Capture the cell that displays the provided text and extract its (X, Y) central coordinate. 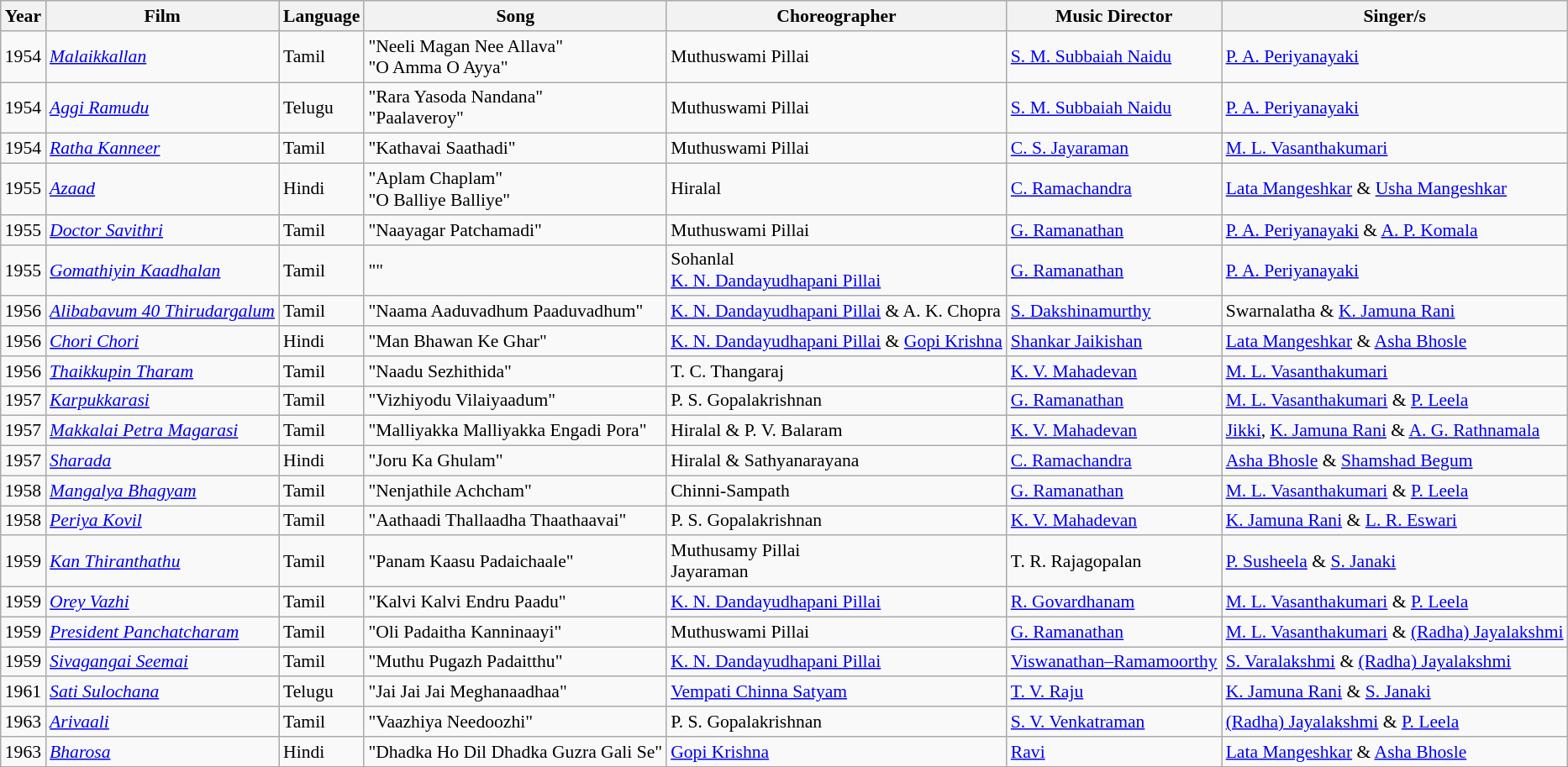
Music Director (1114, 16)
Bharosa (162, 752)
Choreographer (837, 16)
Lata Mangeshkar & Usha Mangeshkar (1395, 190)
"Aathaadi Thallaadha Thaathaavai" (515, 521)
Alibabavum 40 Thirudargalum (162, 312)
"Oli Padaitha Kanninaayi" (515, 632)
Swarnalatha & K. Jamuna Rani (1395, 312)
"Naama Aaduvadhum Paaduvadhum" (515, 312)
S. V. Venkatraman (1114, 722)
K. Jamuna Rani & L. R. Eswari (1395, 521)
Mangalya Bhagyam (162, 491)
S. Varalakshmi & (Radha) Jayalakshmi (1395, 662)
Jikki, K. Jamuna Rani & A. G. Rathnamala (1395, 431)
Karpukkarasi (162, 401)
Malaikkallan (162, 57)
Year (24, 16)
1961 (24, 692)
Muthusamy PillaiJayaraman (837, 561)
"" (515, 271)
"Vaazhiya Needoozhi" (515, 722)
"Joru Ka Ghulam" (515, 461)
T. V. Raju (1114, 692)
"Kalvi Kalvi Endru Paadu" (515, 602)
Vempati Chinna Satyam (837, 692)
Sati Sulochana (162, 692)
"Panam Kaasu Padaichaale" (515, 561)
Hiralal (837, 190)
K. N. Dandayudhapani Pillai & A. K. Chopra (837, 312)
"Dhadka Ho Dil Dhadka Guzra Gali Se" (515, 752)
SohanlalK. N. Dandayudhapani Pillai (837, 271)
R. Govardhanam (1114, 602)
K. Jamuna Rani & S. Janaki (1395, 692)
M. L. Vasanthakumari & (Radha) Jayalakshmi (1395, 632)
Gomathiyin Kaadhalan (162, 271)
Arivaali (162, 722)
Periya Kovil (162, 521)
P. Susheela & S. Janaki (1395, 561)
Gopi Krishna (837, 752)
Viswanathan–Ramamoorthy (1114, 662)
Hiralal & Sathyanarayana (837, 461)
"Kathavai Saathadi" (515, 149)
"Aplam Chaplam""O Balliye Balliye" (515, 190)
P. A. Periyanayaki & A. P. Komala (1395, 230)
"Rara Yasoda Nandana""Paalaveroy" (515, 108)
Song (515, 16)
Asha Bhosle & Shamshad Begum (1395, 461)
Film (162, 16)
Chori Chori (162, 341)
Hiralal & P. V. Balaram (837, 431)
"Naadu Sezhithida" (515, 371)
"Malliyakka Malliyakka Engadi Pora" (515, 431)
T. C. Thangaraj (837, 371)
Ratha Kanneer (162, 149)
(Radha) Jayalakshmi & P. Leela (1395, 722)
T. R. Rajagopalan (1114, 561)
President Panchatcharam (162, 632)
Language (321, 16)
Shankar Jaikishan (1114, 341)
K. N. Dandayudhapani Pillai & Gopi Krishna (837, 341)
S. Dakshinamurthy (1114, 312)
Azaad (162, 190)
"Nenjathile Achcham" (515, 491)
Ravi (1114, 752)
"Man Bhawan Ke Ghar" (515, 341)
"Naayagar Patchamadi" (515, 230)
Kan Thiranthathu (162, 561)
"Muthu Pugazh Padaitthu" (515, 662)
"Neeli Magan Nee Allava""O Amma O Ayya" (515, 57)
Doctor Savithri (162, 230)
"Vizhiyodu Vilaiyaadum" (515, 401)
Sharada (162, 461)
C. S. Jayaraman (1114, 149)
Singer/s (1395, 16)
Thaikkupin Tharam (162, 371)
Sivagangai Seemai (162, 662)
Aggi Ramudu (162, 108)
Makkalai Petra Magarasi (162, 431)
Chinni-Sampath (837, 491)
"Jai Jai Jai Meghanaadhaa" (515, 692)
Orey Vazhi (162, 602)
